Pinpoint the cell where the given text exists, returning its [X, Y] midpoint coordinate. 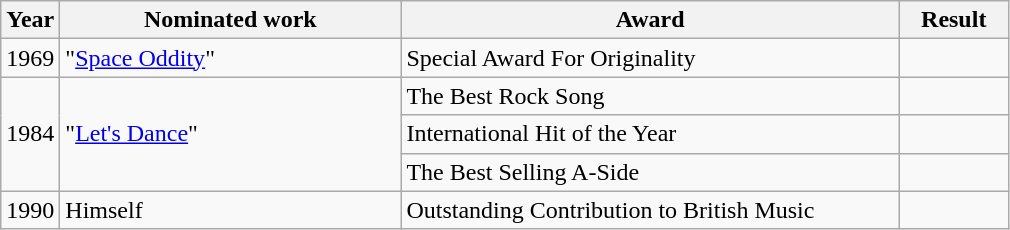
Outstanding Contribution to British Music [650, 210]
1990 [30, 210]
Year [30, 20]
1969 [30, 58]
Himself [230, 210]
"Space Oddity" [230, 58]
The Best Selling A-Side [650, 172]
Special Award For Originality [650, 58]
International Hit of the Year [650, 134]
Result [954, 20]
The Best Rock Song [650, 96]
Nominated work [230, 20]
"Let's Dance" [230, 134]
1984 [30, 134]
Award [650, 20]
